For the text-containing cell, return its midpoint in (x, y) coordinate format. 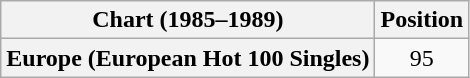
Chart (1985–1989) (188, 20)
Position (422, 20)
95 (422, 58)
Europe (European Hot 100 Singles) (188, 58)
